Search for the cell housing the specified text and yield its [X, Y] center coordinate. 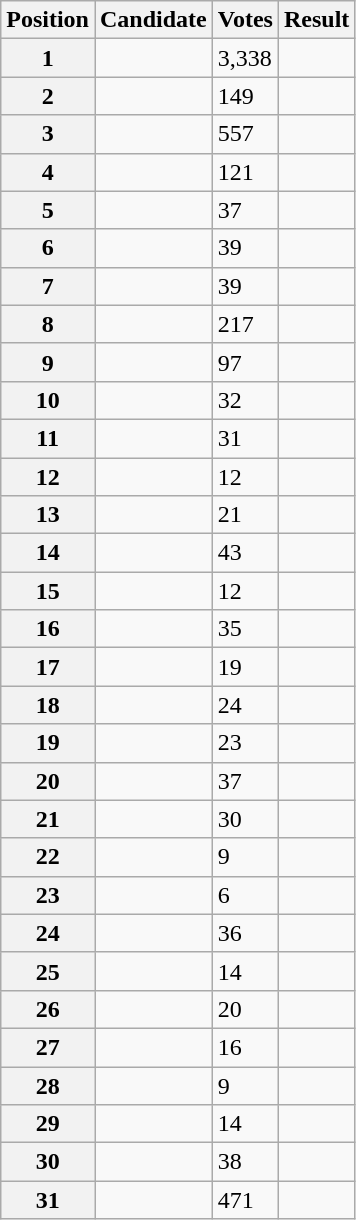
22 [48, 857]
149 [245, 96]
18 [48, 705]
27 [48, 1047]
2 [48, 96]
3,338 [245, 58]
38 [245, 1162]
26 [48, 1009]
8 [48, 324]
471 [245, 1200]
3 [48, 134]
121 [245, 172]
5 [48, 210]
557 [245, 134]
Position [48, 20]
29 [48, 1124]
4 [48, 172]
25 [48, 971]
15 [48, 591]
36 [245, 933]
Candidate [153, 20]
28 [48, 1085]
97 [245, 362]
17 [48, 667]
7 [48, 286]
1 [48, 58]
32 [245, 400]
Votes [245, 20]
Result [316, 20]
217 [245, 324]
43 [245, 553]
10 [48, 400]
13 [48, 515]
35 [245, 629]
11 [48, 438]
